Return (x, y) of the center of cell containing provided text 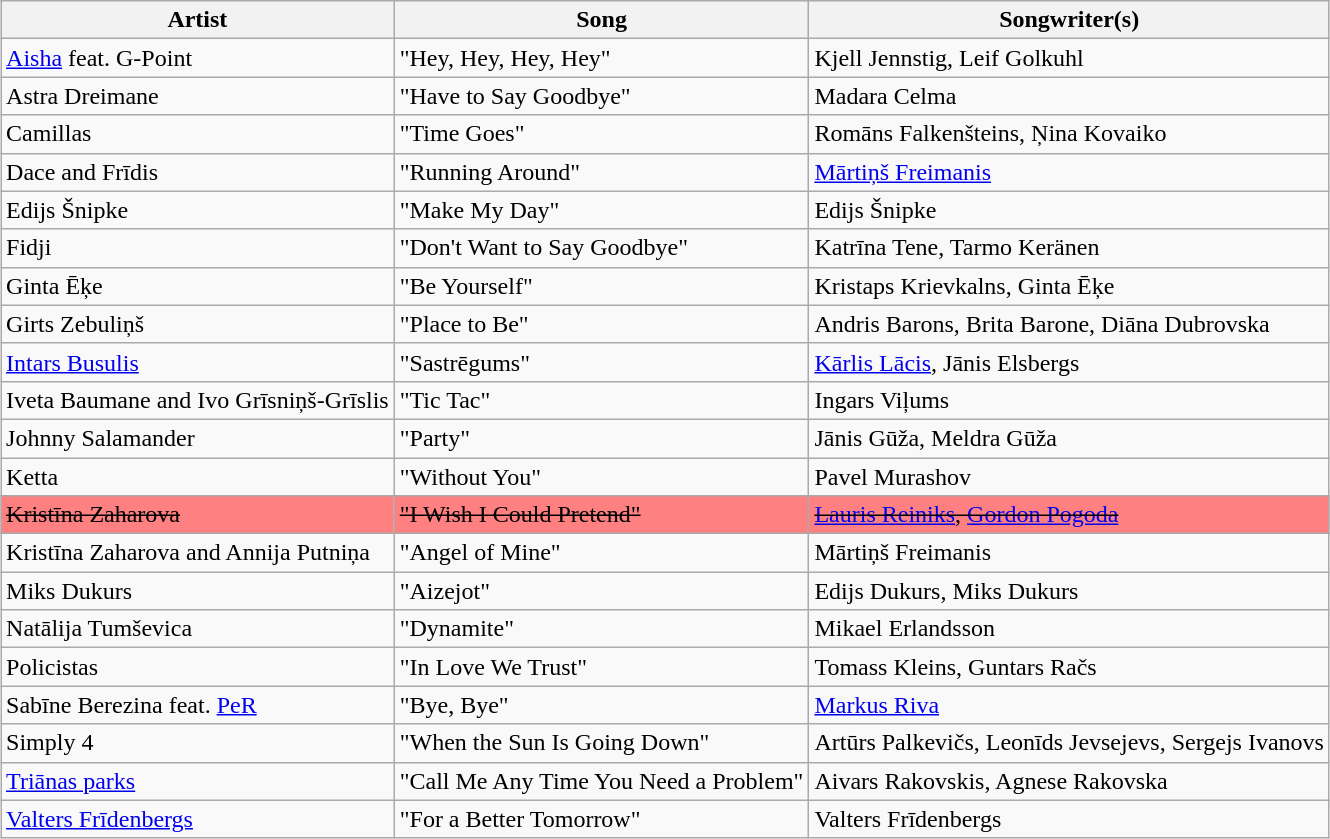
"Aizejot" (602, 591)
"Time Goes" (602, 134)
Songwriter(s) (1070, 20)
Markus Riva (1070, 705)
Ketta (198, 477)
Camillas (198, 134)
"Call Me Any Time You Need a Problem" (602, 781)
"Sastrēgums" (602, 362)
Girts Zebuliņš (198, 324)
"Place to Be" (602, 324)
"Tic Tac" (602, 400)
"In Love We Trust" (602, 667)
Artist (198, 20)
Artūrs Palkevičs, Leonīds Jevsejevs, Sergejs Ivanovs (1070, 743)
Natālija Tumševica (198, 629)
Kjell Jennstig, Leif Golkuhl (1070, 58)
Pavel Murashov (1070, 477)
Madara Celma (1070, 96)
Jānis Gūža, Meldra Gūža (1070, 438)
"Party" (602, 438)
Triānas parks (198, 781)
Kārlis Lācis, Jānis Elsbergs (1070, 362)
Katrīna Tene, Tarmo Keränen (1070, 248)
"Bye, Bye" (602, 705)
"Dynamite" (602, 629)
Astra Dreimane (198, 96)
"Hey, Hey, Hey, Hey" (602, 58)
"Have to Say Goodbye" (602, 96)
Kristīna Zaharova (198, 515)
Tomass Kleins, Guntars Račs (1070, 667)
Aisha feat. G-Point (198, 58)
Policistas (198, 667)
"Don't Want to Say Goodbye" (602, 248)
Edijs Dukurs, Miks Dukurs (1070, 591)
Ginta Ēķe (198, 286)
"Angel of Mine" (602, 553)
"Make My Day" (602, 210)
Song (602, 20)
Andris Barons, Brita Barone, Diāna Dubrovska (1070, 324)
"I Wish I Could Pretend" (602, 515)
Johnny Salamander (198, 438)
"For a Better Tomorrow" (602, 819)
"Running Around" (602, 172)
Ingars Viļums (1070, 400)
Miks Dukurs (198, 591)
Simply 4 (198, 743)
Romāns Falkenšteins, Ņina Kovaiko (1070, 134)
Lauris Reiniks, Gordon Pogoda (1070, 515)
Intars Busulis (198, 362)
Iveta Baumane and Ivo Grīsniņš-Grīslis (198, 400)
Kristaps Krievkalns, Ginta Ēķe (1070, 286)
Dace and Frīdis (198, 172)
Kristīna Zaharova and Annija Putniņa (198, 553)
"When the Sun Is Going Down" (602, 743)
Fidji (198, 248)
Aivars Rakovskis, Agnese Rakovska (1070, 781)
"Be Yourself" (602, 286)
"Without You" (602, 477)
Mikael Erlandsson (1070, 629)
Sabīne Berezina feat. PeR (198, 705)
